Output the (X, Y) coordinate of the center of the cell containing the given text.  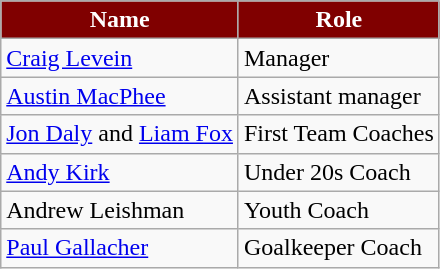
Role (338, 20)
Goalkeeper Coach (338, 248)
First Team Coaches (338, 134)
Andrew Leishman (120, 210)
Manager (338, 58)
Craig Levein (120, 58)
Jon Daly and Liam Fox (120, 134)
Youth Coach (338, 210)
Name (120, 20)
Andy Kirk (120, 172)
Under 20s Coach (338, 172)
Paul Gallacher (120, 248)
Austin MacPhee (120, 96)
Assistant manager (338, 96)
